Pinpoint the cell where the given text exists, returning its (x, y) midpoint coordinate. 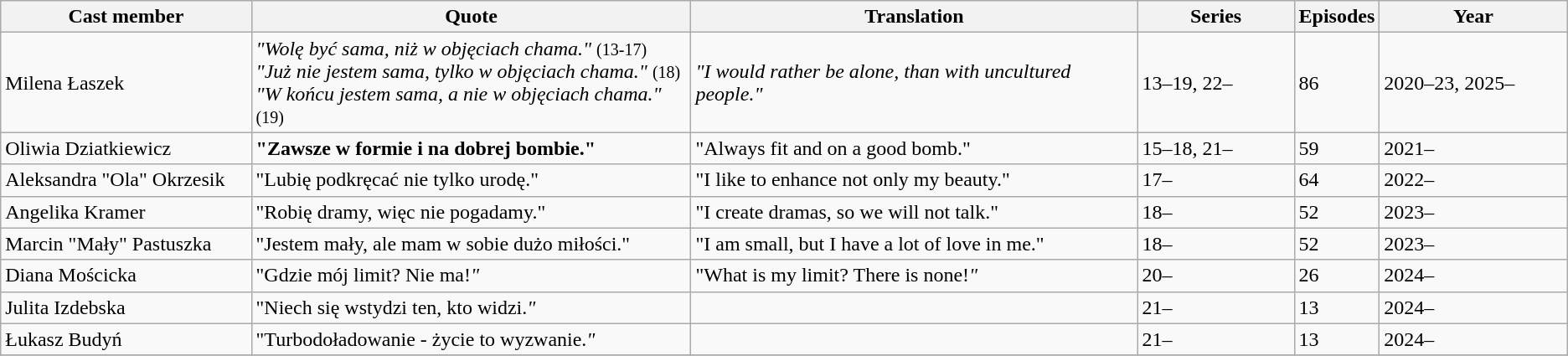
"Gdzie mój limit? Nie ma!" (471, 276)
Episodes (1337, 17)
Diana Mościcka (126, 276)
"What is my limit? There is none!" (915, 276)
2021– (1473, 148)
"I would rather be alone, than with uncultured people." (915, 82)
"I am small, but I have a lot of love in me." (915, 244)
Translation (915, 17)
64 (1337, 180)
20– (1216, 276)
"Always fit and on a good bomb." (915, 148)
13–19, 22– (1216, 82)
Oliwia Dziatkiewicz (126, 148)
Julita Izdebska (126, 307)
Year (1473, 17)
"Robię dramy, więc nie pogadamy." (471, 212)
2020–23, 2025– (1473, 82)
Angelika Kramer (126, 212)
"Lubię podkręcać nie tylko urodę." (471, 180)
26 (1337, 276)
Aleksandra "Ola" Okrzesik (126, 180)
Cast member (126, 17)
86 (1337, 82)
Quote (471, 17)
"Niech się wstydzi ten, kto widzi." (471, 307)
15–18, 21– (1216, 148)
"Turbodoładowanie - życie to wyzwanie." (471, 339)
Łukasz Budyń (126, 339)
2022– (1473, 180)
59 (1337, 148)
"Zawsze w formie i na dobrej bombie." (471, 148)
"I like to enhance not only my beauty." (915, 180)
"Jestem mały, ale mam w sobie dużo miłości." (471, 244)
Milena Łaszek (126, 82)
Marcin "Mały" Pastuszka (126, 244)
17– (1216, 180)
Series (1216, 17)
"I create dramas, so we will not talk." (915, 212)
